Pinpoint the cell where the given text exists, returning its (x, y) midpoint coordinate. 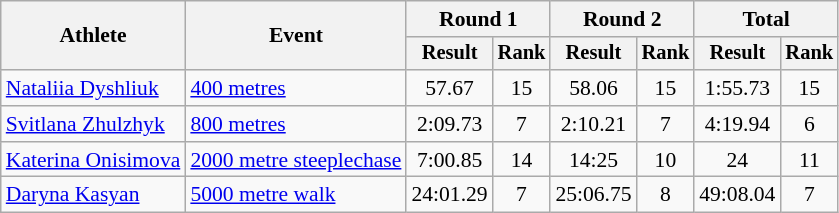
1:55.73 (737, 88)
Daryna Kasyan (94, 195)
Total (766, 19)
Event (296, 36)
Katerina Onisimova (94, 160)
8 (666, 195)
24:01.29 (449, 195)
25:06.75 (593, 195)
2000 metre steeplechase (296, 160)
10 (666, 160)
14:25 (593, 160)
24 (737, 160)
57.67 (449, 88)
49:08.04 (737, 195)
4:19.94 (737, 124)
58.06 (593, 88)
Round 2 (622, 19)
7:00.85 (449, 160)
Svitlana Zhulzhyk (94, 124)
14 (522, 160)
Round 1 (478, 19)
Nataliia Dyshliuk (94, 88)
400 metres (296, 88)
2:10.21 (593, 124)
2:09.73 (449, 124)
800 metres (296, 124)
5000 metre walk (296, 195)
6 (809, 124)
Athlete (94, 36)
11 (809, 160)
